Locate the cell with the specified text and output its (X, Y) center coordinate. 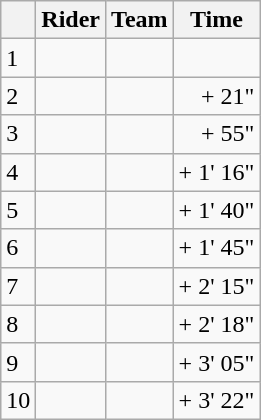
+ 1' 16" (216, 172)
4 (18, 172)
Team (140, 20)
2 (18, 96)
+ 2' 15" (216, 286)
+ 3' 22" (216, 400)
8 (18, 324)
7 (18, 286)
5 (18, 210)
+ 55" (216, 134)
9 (18, 362)
Time (216, 20)
+ 2' 18" (216, 324)
3 (18, 134)
+ 1' 40" (216, 210)
10 (18, 400)
6 (18, 248)
+ 1' 45" (216, 248)
+ 3' 05" (216, 362)
1 (18, 58)
Rider (71, 20)
+ 21" (216, 96)
